Pinpoint the cell where the given text exists, returning its (x, y) midpoint coordinate. 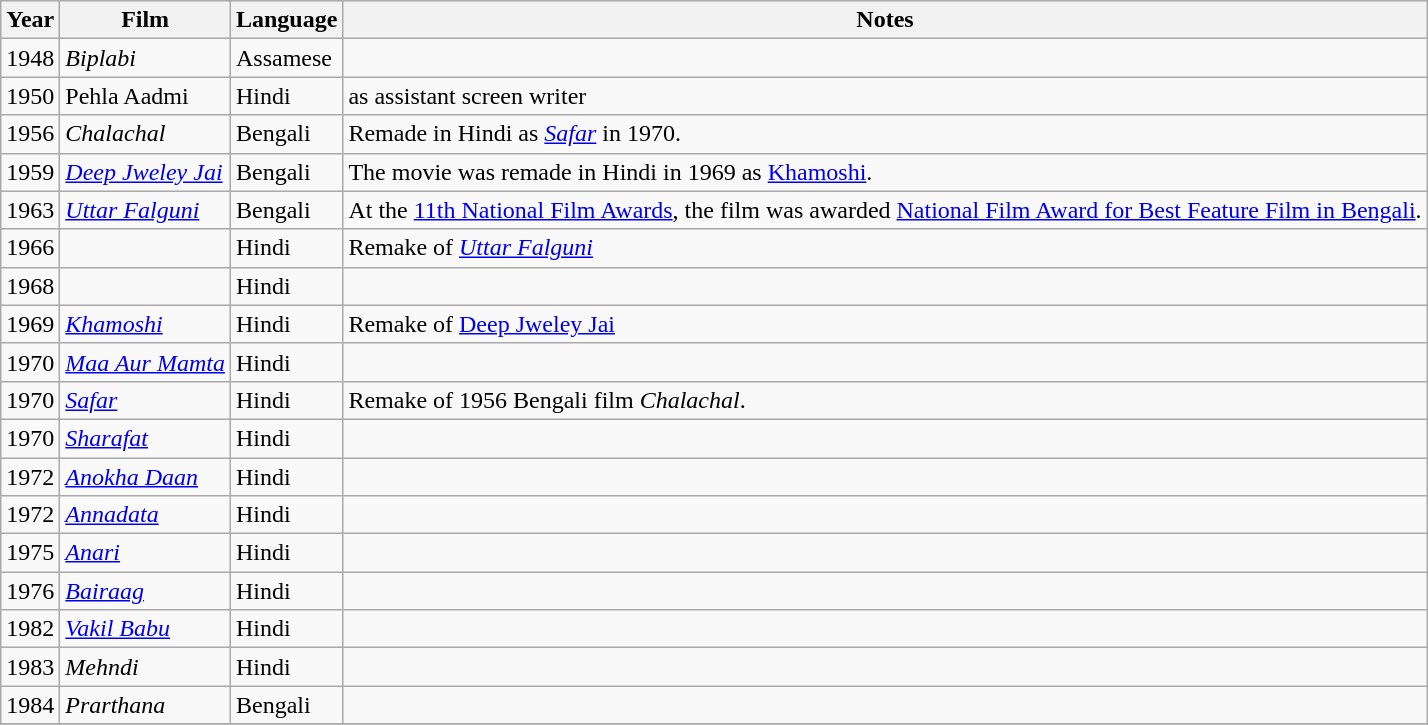
1984 (30, 705)
1976 (30, 591)
Biplabi (146, 58)
Deep Jweley Jai (146, 172)
1968 (30, 286)
Remade in Hindi as Safar in 1970. (885, 134)
Assamese (286, 58)
Vakil Babu (146, 629)
1969 (30, 324)
Pehla Aadmi (146, 96)
Remake of Uttar Falguni (885, 248)
1966 (30, 248)
1948 (30, 58)
At the 11th National Film Awards, the film was awarded National Film Award for Best Feature Film in Bengali. (885, 210)
Khamoshi (146, 324)
1959 (30, 172)
Maa Aur Mamta (146, 362)
Remake of Deep Jweley Jai (885, 324)
Sharafat (146, 438)
Notes (885, 20)
as assistant screen writer (885, 96)
1956 (30, 134)
1982 (30, 629)
The movie was remade in Hindi in 1969 as Khamoshi. (885, 172)
Year (30, 20)
Annadata (146, 515)
Remake of 1956 Bengali film Chalachal. (885, 400)
Chalachal (146, 134)
1983 (30, 667)
Prarthana (146, 705)
Safar (146, 400)
Film (146, 20)
Bairaag (146, 591)
Mehndi (146, 667)
1963 (30, 210)
1950 (30, 96)
Language (286, 20)
1975 (30, 553)
Anari (146, 553)
Anokha Daan (146, 477)
Uttar Falguni (146, 210)
